Return the (X, Y) coordinate for the center point of the cell that contains the specified text.  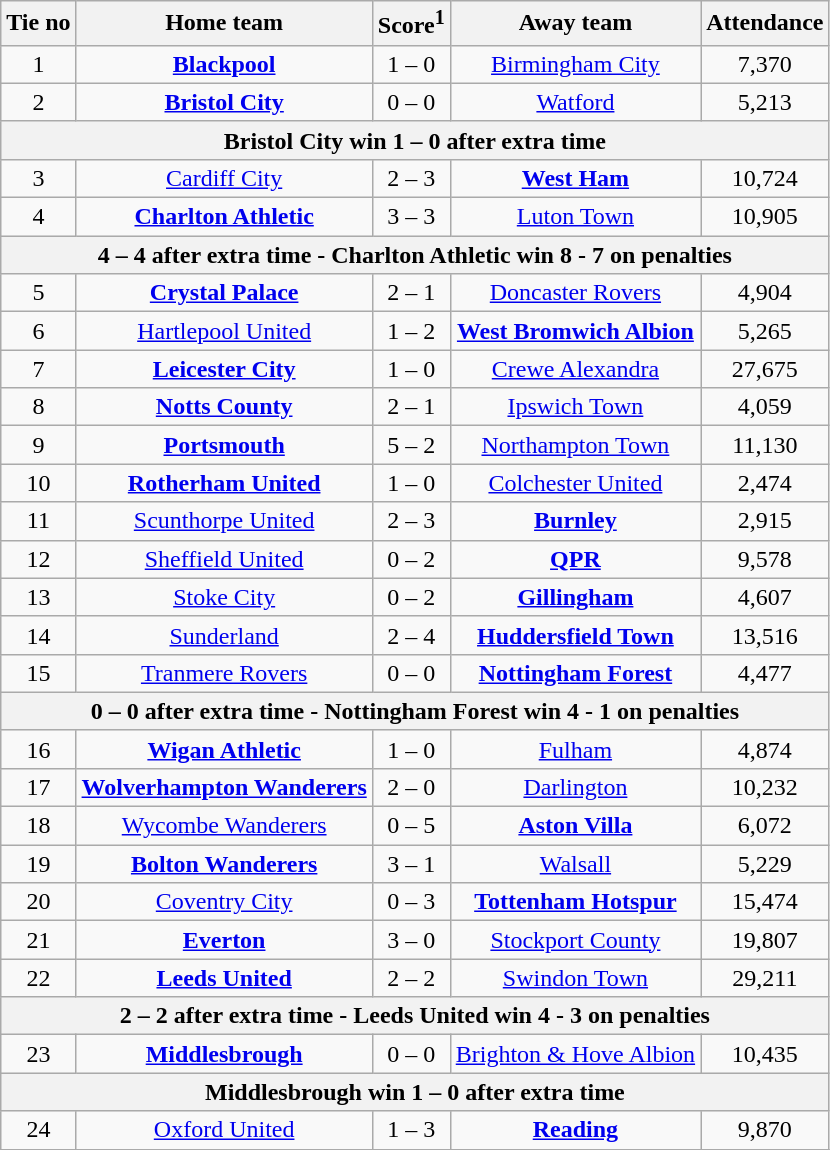
12 (38, 559)
Wigan Athletic (224, 749)
5 (38, 293)
2,474 (765, 483)
1 – 3 (411, 1130)
Sheffield United (224, 559)
Burnley (575, 521)
4 – 4 after extra time - Charlton Athletic win 8 - 7 on penalties (415, 255)
Bolton Wanderers (224, 864)
Doncaster Rovers (575, 293)
Northampton Town (575, 445)
West Bromwich Albion (575, 331)
5 – 2 (411, 445)
West Ham (575, 178)
2 – 2 after extra time - Leeds United win 4 - 3 on penalties (415, 1016)
0 – 5 (411, 826)
Birmingham City (575, 64)
Away team (575, 24)
Bristol City win 1 – 0 after extra time (415, 140)
6,072 (765, 826)
Stockport County (575, 940)
0 – 0 after extra time - Nottingham Forest win 4 - 1 on penalties (415, 711)
Colchester United (575, 483)
Score1 (411, 24)
16 (38, 749)
Nottingham Forest (575, 673)
Rotherham United (224, 483)
Everton (224, 940)
Tie no (38, 24)
1 – 2 (411, 331)
Reading (575, 1130)
Wolverhampton Wanderers (224, 787)
15,474 (765, 902)
QPR (575, 559)
Watford (575, 102)
Home team (224, 24)
Tottenham Hotspur (575, 902)
Crewe Alexandra (575, 369)
17 (38, 787)
Middlesbrough (224, 1054)
4 (38, 217)
23 (38, 1054)
Darlington (575, 787)
4,904 (765, 293)
2 (38, 102)
Scunthorpe United (224, 521)
0 – 3 (411, 902)
Swindon Town (575, 978)
Walsall (575, 864)
20 (38, 902)
1 (38, 64)
11 (38, 521)
4,607 (765, 597)
9,578 (765, 559)
19 (38, 864)
Tranmere Rovers (224, 673)
29,211 (765, 978)
Leicester City (224, 369)
18 (38, 826)
7 (38, 369)
3 – 0 (411, 940)
Hartlepool United (224, 331)
27,675 (765, 369)
24 (38, 1130)
Sunderland (224, 635)
3 (38, 178)
2 – 0 (411, 787)
Coventry City (224, 902)
5,265 (765, 331)
15 (38, 673)
Gillingham (575, 597)
2,915 (765, 521)
Ipswich Town (575, 407)
11,130 (765, 445)
10,435 (765, 1054)
2 – 2 (411, 978)
Aston Villa (575, 826)
Crystal Palace (224, 293)
Luton Town (575, 217)
Attendance (765, 24)
4,477 (765, 673)
10 (38, 483)
3 – 3 (411, 217)
Huddersfield Town (575, 635)
8 (38, 407)
Portsmouth (224, 445)
10,724 (765, 178)
21 (38, 940)
10,232 (765, 787)
5,213 (765, 102)
Stoke City (224, 597)
13,516 (765, 635)
Oxford United (224, 1130)
6 (38, 331)
9 (38, 445)
Fulham (575, 749)
Brighton & Hove Albion (575, 1054)
Notts County (224, 407)
3 – 1 (411, 864)
10,905 (765, 217)
19,807 (765, 940)
Wycombe Wanderers (224, 826)
Cardiff City (224, 178)
Charlton Athletic (224, 217)
4,059 (765, 407)
5,229 (765, 864)
2 – 4 (411, 635)
9,870 (765, 1130)
7,370 (765, 64)
4,874 (765, 749)
Blackpool (224, 64)
Middlesbrough win 1 – 0 after extra time (415, 1092)
Bristol City (224, 102)
22 (38, 978)
14 (38, 635)
13 (38, 597)
Leeds United (224, 978)
